Return the (X, Y) coordinate for the center point of the cell that contains the specified text.  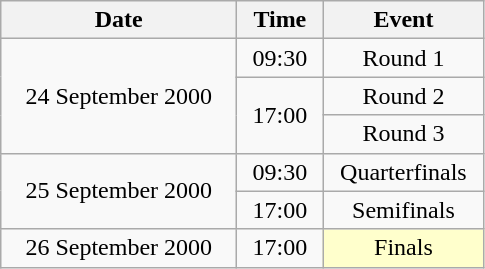
Quarterfinals (404, 172)
Finals (404, 248)
Event (404, 20)
Semifinals (404, 210)
Date (119, 20)
24 September 2000 (119, 96)
Round 3 (404, 134)
26 September 2000 (119, 248)
Time (280, 20)
25 September 2000 (119, 191)
Round 2 (404, 96)
Round 1 (404, 58)
